Search for the cell housing the specified text and yield its [X, Y] center coordinate. 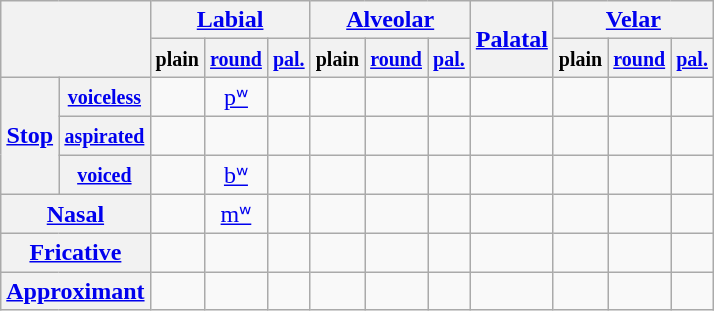
Approximant [76, 291]
pʷ [236, 97]
Stop [30, 136]
Palatal [512, 39]
mʷ [236, 214]
Labial [230, 20]
voiced [104, 174]
voiceless [104, 97]
aspirated [104, 135]
Alveolar [390, 20]
bʷ [236, 174]
Nasal [76, 214]
Fricative [76, 253]
Velar [633, 20]
